Pinpoint the cell where the given text exists, returning its [x, y] midpoint coordinate. 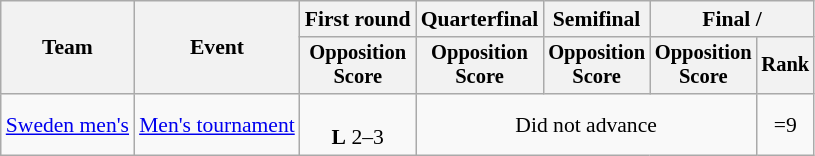
Semifinal [596, 19]
Rank [785, 66]
Men's tournament [217, 124]
Did not advance [586, 124]
Sweden men's [68, 124]
L 2–3 [358, 124]
Quarterfinal [480, 19]
Final / [732, 19]
Team [68, 48]
First round [358, 19]
=9 [785, 124]
Event [217, 48]
